Search for the cell housing the specified text and yield its [X, Y] center coordinate. 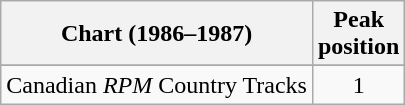
1 [358, 85]
Peakposition [358, 34]
Chart (1986–1987) [157, 34]
Canadian RPM Country Tracks [157, 85]
